Capture the cell that displays the provided text and extract its [x, y] central coordinate. 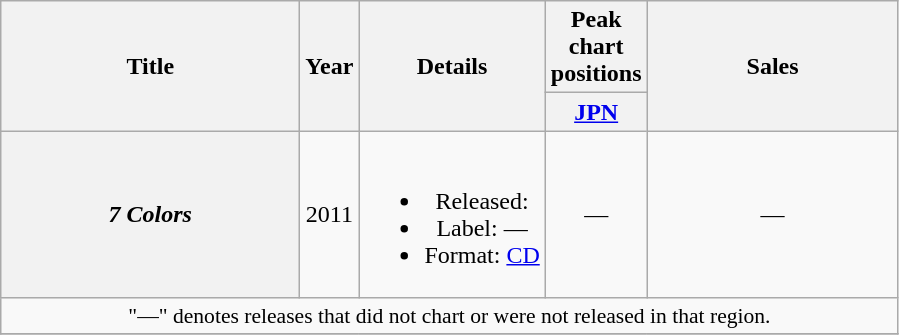
Details [452, 66]
2011 [330, 214]
Released: Label: —Format: CD [452, 214]
7 Colors [150, 214]
Year [330, 66]
Sales [772, 66]
"—" denotes releases that did not chart or were not released in that region. [450, 316]
JPN [596, 112]
Peak chart positions [596, 47]
Title [150, 66]
